Return [X, Y] of the center of cell containing provided text 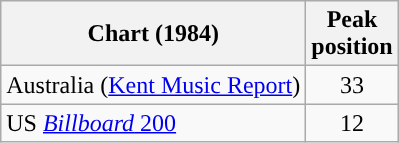
12 [352, 123]
Chart (1984) [154, 34]
US Billboard 200 [154, 123]
Peakposition [352, 34]
Australia (Kent Music Report) [154, 85]
33 [352, 85]
